Return the (x, y) coordinate for the center point of the cell that contains the specified text.  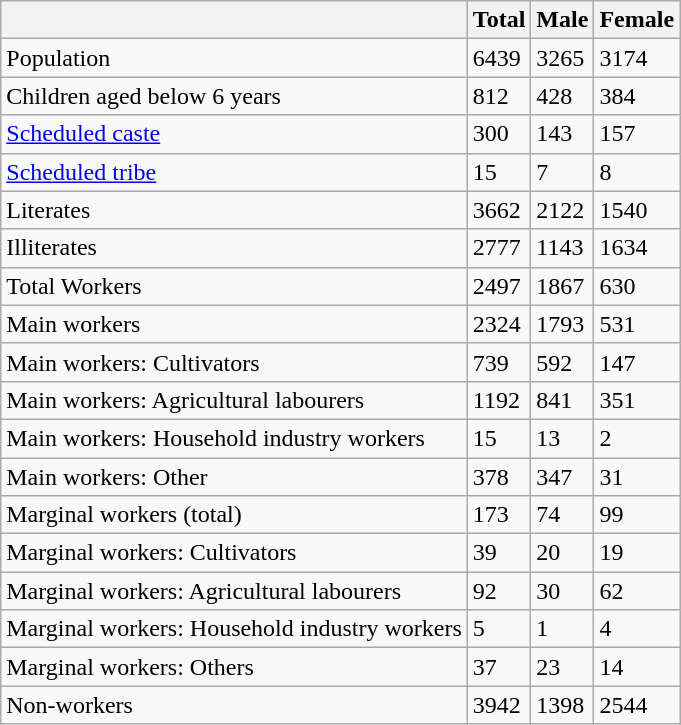
Non-workers (234, 705)
19 (637, 553)
6439 (499, 58)
30 (562, 591)
13 (562, 438)
2324 (499, 324)
20 (562, 553)
Marginal workers: Household industry workers (234, 629)
378 (499, 477)
Illiterates (234, 248)
Marginal workers: Agricultural labourers (234, 591)
531 (637, 324)
Population (234, 58)
Female (637, 20)
4 (637, 629)
841 (562, 400)
2122 (562, 210)
1398 (562, 705)
Total (499, 20)
7 (562, 172)
384 (637, 96)
592 (562, 362)
1192 (499, 400)
Marginal workers (total) (234, 515)
Marginal workers: Others (234, 667)
74 (562, 515)
Main workers: Household industry workers (234, 438)
Main workers: Cultivators (234, 362)
347 (562, 477)
300 (499, 134)
1540 (637, 210)
Male (562, 20)
173 (499, 515)
92 (499, 591)
8 (637, 172)
3174 (637, 58)
2497 (499, 286)
157 (637, 134)
37 (499, 667)
Total Workers (234, 286)
2777 (499, 248)
1143 (562, 248)
2 (637, 438)
812 (499, 96)
99 (637, 515)
62 (637, 591)
3942 (499, 705)
2544 (637, 705)
143 (562, 134)
739 (499, 362)
Marginal workers: Cultivators (234, 553)
1634 (637, 248)
1867 (562, 286)
428 (562, 96)
31 (637, 477)
5 (499, 629)
1 (562, 629)
Main workers (234, 324)
14 (637, 667)
39 (499, 553)
630 (637, 286)
Main workers: Agricultural labourers (234, 400)
23 (562, 667)
147 (637, 362)
Literates (234, 210)
Main workers: Other (234, 477)
Scheduled caste (234, 134)
1793 (562, 324)
Scheduled tribe (234, 172)
Children aged below 6 years (234, 96)
3662 (499, 210)
3265 (562, 58)
351 (637, 400)
